Locate the cell with the specified text and output its [x, y] center coordinate. 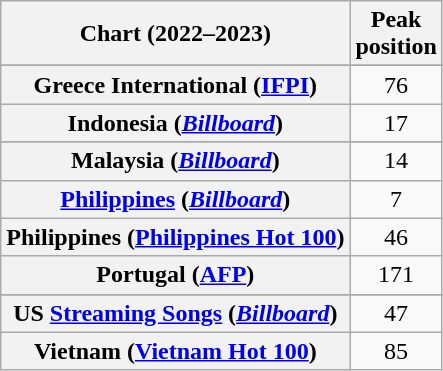
Malaysia (Billboard) [176, 161]
171 [396, 275]
US Streaming Songs (Billboard) [176, 313]
7 [396, 199]
14 [396, 161]
Vietnam (Vietnam Hot 100) [176, 351]
47 [396, 313]
Indonesia (Billboard) [176, 123]
17 [396, 123]
76 [396, 85]
46 [396, 237]
Greece International (IFPI) [176, 85]
Portugal (AFP) [176, 275]
Peakposition [396, 34]
Philippines (Philippines Hot 100) [176, 237]
Chart (2022–2023) [176, 34]
Philippines (Billboard) [176, 199]
85 [396, 351]
